Detect which cell encompasses the target text, then output its (x, y) center coordinate. 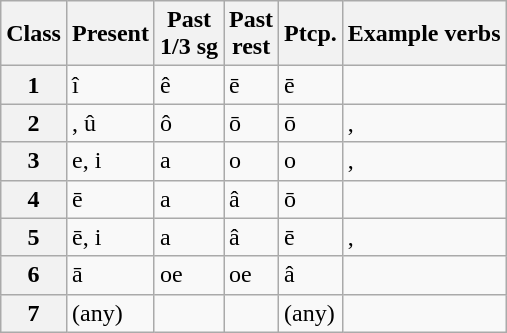
1 (34, 85)
2 (34, 123)
6 (34, 275)
Pastrest (252, 34)
ê (188, 85)
Ptcp. (311, 34)
Example verbs (424, 34)
ā (110, 275)
Class (34, 34)
3 (34, 161)
ô (188, 123)
, û (110, 123)
7 (34, 313)
e, i (110, 161)
4 (34, 199)
Past1/3 sg (188, 34)
î (110, 85)
5 (34, 237)
Present (110, 34)
ē, i (110, 237)
